Determine the (X, Y) coordinate at the center of the cell enclosing the given text.  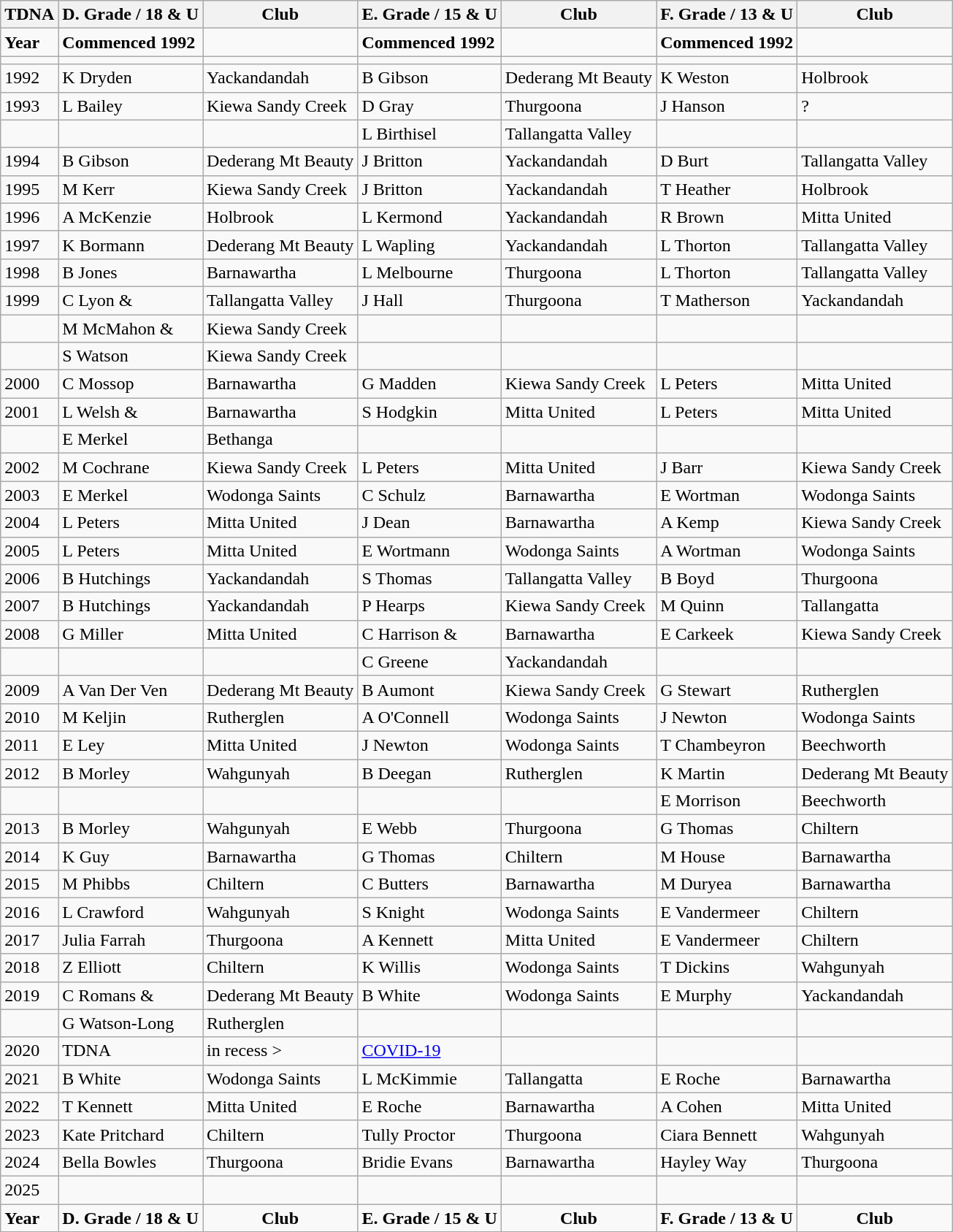
G Watson-Long (131, 1023)
? (875, 106)
2022 (29, 1106)
C Romans & (131, 995)
B Jones (131, 272)
B Deegan (429, 773)
R Brown (727, 217)
T Heather (727, 189)
A Cohen (727, 1106)
T Dickins (727, 968)
COVID-19 (429, 1051)
2006 (29, 578)
1998 (29, 272)
1996 (29, 217)
G Madden (429, 384)
2018 (29, 968)
Kate Pritchard (131, 1134)
1993 (29, 106)
G Stewart (727, 689)
K Martin (727, 773)
Hayley Way (727, 1162)
2001 (29, 412)
2005 (29, 551)
Bridie Evans (429, 1162)
M Kerr (131, 189)
1999 (29, 300)
G Miller (131, 634)
L Birthisel (429, 134)
J Hall (429, 300)
S Knight (429, 912)
2013 (29, 829)
C Greene (429, 662)
2011 (29, 745)
A Wortman (727, 551)
K Guy (131, 857)
Bella Bowles (131, 1162)
2017 (29, 940)
L McKimmie (429, 1079)
S Watson (131, 356)
2007 (29, 606)
1997 (29, 245)
2024 (29, 1162)
2023 (29, 1134)
2008 (29, 634)
Julia Farrah (131, 940)
2009 (29, 689)
K Dryden (131, 78)
2004 (29, 523)
L Crawford (131, 912)
A Kennett (429, 940)
S Thomas (429, 578)
1994 (29, 161)
E Wortmann (429, 551)
M Quinn (727, 606)
J Hanson (727, 106)
2015 (29, 884)
Bethanga (280, 440)
A Van Der Ven (131, 689)
C Harrison & (429, 634)
E Ley (131, 745)
M Duryea (727, 884)
C Butters (429, 884)
1995 (29, 189)
L Wapling (429, 245)
D Gray (429, 106)
A Kemp (727, 523)
2014 (29, 857)
T Matherson (727, 300)
2010 (29, 717)
2016 (29, 912)
2021 (29, 1079)
E Wortman (727, 495)
A McKenzie (131, 217)
Ciara Bennett (727, 1134)
M Phibbs (131, 884)
A O'Connell (429, 717)
C Schulz (429, 495)
M McMahon & (131, 328)
M Keljin (131, 717)
2003 (29, 495)
Tully Proctor (429, 1134)
Z Elliott (131, 968)
K Bormann (131, 245)
M Cochrane (131, 467)
C Mossop (131, 384)
J Dean (429, 523)
B Aumont (429, 689)
in recess > (280, 1051)
L Melbourne (429, 272)
2002 (29, 467)
E Carkeek (727, 634)
P Hearps (429, 606)
J Barr (727, 467)
L Kermond (429, 217)
K Weston (727, 78)
2025 (29, 1190)
C Lyon & (131, 300)
M House (727, 857)
B Boyd (727, 578)
E Morrison (727, 801)
S Hodgkin (429, 412)
D Burt (727, 161)
2020 (29, 1051)
2012 (29, 773)
T Chambeyron (727, 745)
2000 (29, 384)
L Welsh & (131, 412)
1992 (29, 78)
L Bailey (131, 106)
T Kennett (131, 1106)
E Webb (429, 829)
E Murphy (727, 995)
2019 (29, 995)
K Willis (429, 968)
